From the cell containing the given text, extract its center point as (X, Y) coordinate. 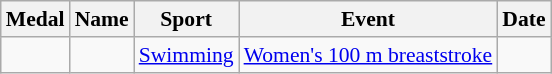
Event (368, 19)
Name (102, 19)
Swimming (186, 55)
Sport (186, 19)
Medal (36, 19)
Date (524, 19)
Women's 100 m breaststroke (368, 55)
